For the text-containing cell, return its midpoint in (X, Y) coordinate format. 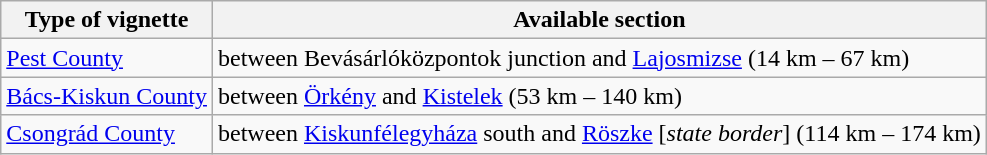
between Bevásárlóközpontok junction and Lajosmizse (14 km – 67 km) (599, 58)
Bács-Kiskun County (107, 96)
Available section (599, 20)
between Kiskunfélegyháza south and Röszke [state border] (114 km – 174 km) (599, 134)
between Örkény and Kistelek (53 km – 140 km) (599, 96)
Type of vignette (107, 20)
Csongrád County (107, 134)
Pest County (107, 58)
